Capture the cell that displays the provided text and extract its (X, Y) central coordinate. 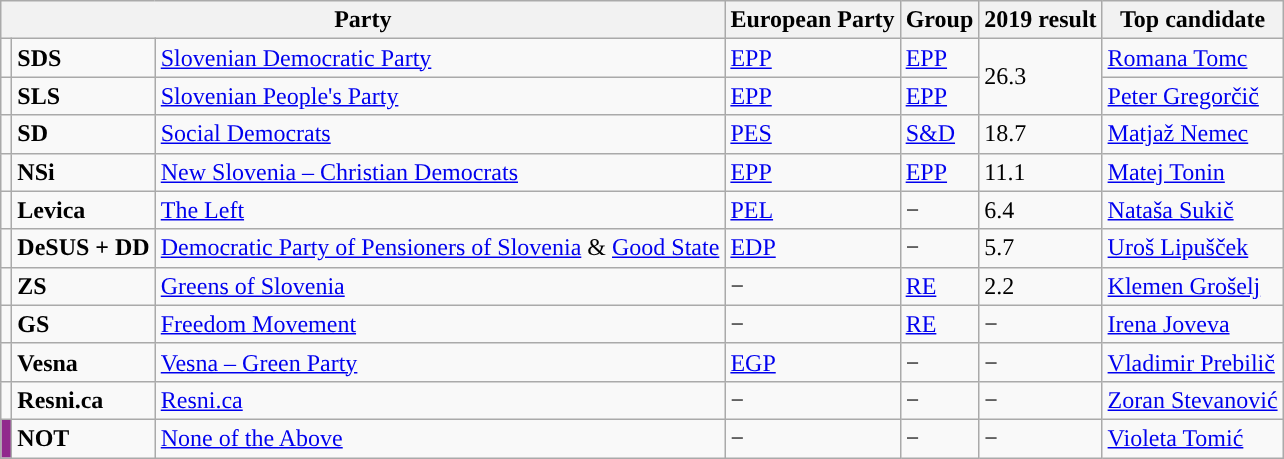
The Left (440, 210)
PES (812, 134)
Irena Joveva (1192, 324)
Uroš Lipušček (1192, 248)
None of the Above (440, 438)
EGP (812, 362)
Peter Gregorčič (1192, 96)
Vesna (84, 362)
Party (363, 20)
PEL (812, 210)
5.7 (1040, 248)
Romana Tomc (1192, 58)
SDS (84, 58)
S&D (940, 134)
2019 result (1040, 20)
Vladimir Prebilič (1192, 362)
Klemen Grošelj (1192, 286)
EDP (812, 248)
European Party (812, 20)
New Slovenia – Christian Democrats (440, 172)
6.4 (1040, 210)
Democratic Party of Pensioners of Slovenia & Good State (440, 248)
Top candidate (1192, 20)
11.1 (1040, 172)
NOT (84, 438)
Nataša Sukič (1192, 210)
26.3 (1040, 77)
Greens of Slovenia (440, 286)
Freedom Movement (440, 324)
NSi (84, 172)
Zoran Stevanović (1192, 400)
2.2 (1040, 286)
GS (84, 324)
Slovenian Democratic Party (440, 58)
Group (940, 20)
Violeta Tomić (1192, 438)
DeSUS + DD (84, 248)
18.7 (1040, 134)
Matej Tonin (1192, 172)
ZS (84, 286)
Social Democrats (440, 134)
Vesna – Green Party (440, 362)
Levica (84, 210)
SD (84, 134)
Slovenian People's Party (440, 96)
Matjaž Nemec (1192, 134)
SLS (84, 96)
